For the text-containing cell, return its midpoint in [x, y] coordinate format. 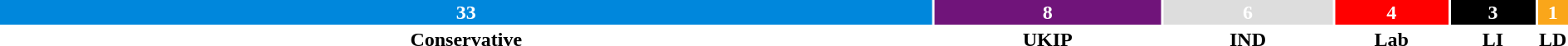
3 [1493, 12]
4 [1391, 12]
8 [1047, 12]
1 [1553, 12]
33 [466, 12]
6 [1248, 12]
